Return the [x, y] coordinate for the center point of the cell that contains the specified text.  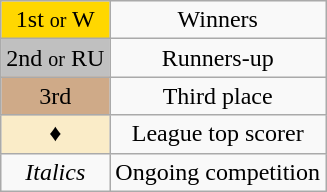
Italics [56, 172]
Third place [218, 96]
Ongoing competition [218, 172]
Runners-up [218, 58]
3rd [56, 96]
♦ [56, 134]
2nd or RU [56, 58]
1st or W [56, 20]
League top scorer [218, 134]
Winners [218, 20]
